Find where the given text appears and provide that cell's center as (x, y) coordinate. 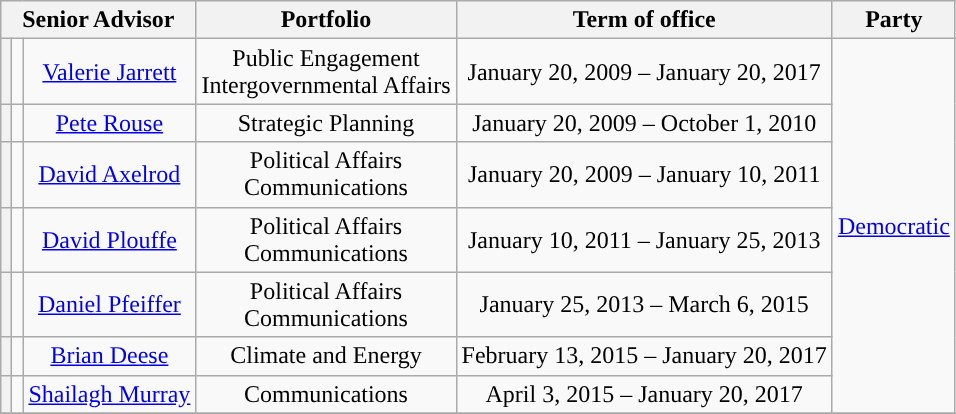
Shailagh Murray (110, 394)
David Plouffe (110, 240)
January 10, 2011 – January 25, 2013 (644, 240)
Pete Rouse (110, 123)
David Axelrod (110, 174)
April 3, 2015 – January 20, 2017 (644, 394)
Daniel Pfeiffer (110, 304)
January 20, 2009 – January 20, 2017 (644, 72)
Portfolio (326, 20)
January 20, 2009 – October 1, 2010 (644, 123)
Climate and Energy (326, 356)
February 13, 2015 – January 20, 2017 (644, 356)
Senior Advisor (98, 20)
Valerie Jarrett (110, 72)
January 20, 2009 – January 10, 2011 (644, 174)
Communications (326, 394)
Public EngagementIntergovernmental Affairs (326, 72)
January 25, 2013 – March 6, 2015 (644, 304)
Party (894, 20)
Strategic Planning (326, 123)
Term of office (644, 20)
Brian Deese (110, 356)
Democratic (894, 226)
